Return the [X, Y] coordinate for the center point of the cell that contains the specified text.  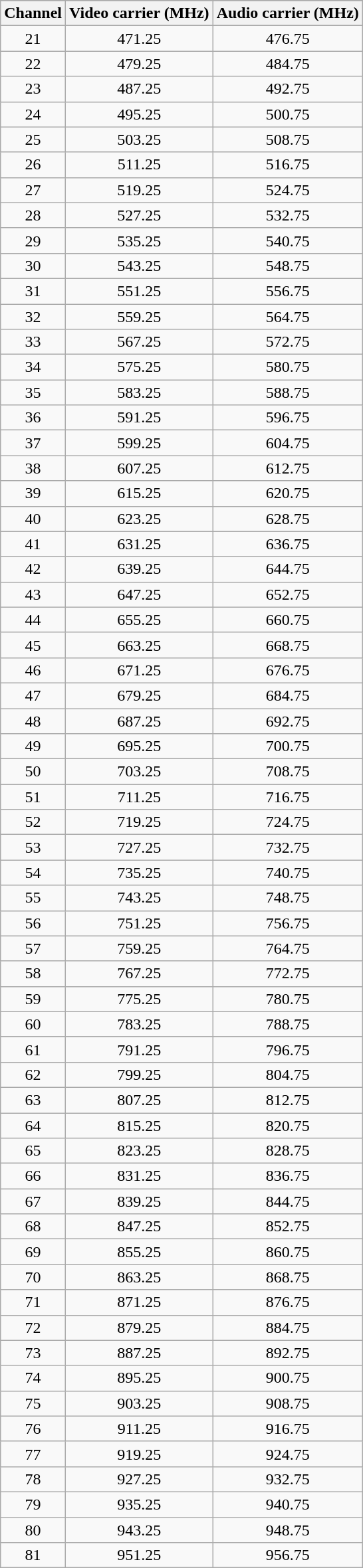
860.75 [287, 1252]
916.75 [287, 1429]
75 [33, 1403]
43 [33, 594]
612.75 [287, 468]
58 [33, 974]
759.25 [140, 948]
47 [33, 695]
788.75 [287, 1024]
735.25 [140, 873]
41 [33, 544]
927.25 [140, 1479]
631.25 [140, 544]
623.25 [140, 519]
663.25 [140, 645]
35 [33, 392]
852.75 [287, 1227]
61 [33, 1049]
476.75 [287, 39]
524.75 [287, 190]
935.25 [140, 1504]
77 [33, 1454]
70 [33, 1277]
548.75 [287, 266]
484.75 [287, 64]
24 [33, 114]
599.25 [140, 443]
900.75 [287, 1378]
556.75 [287, 291]
719.25 [140, 822]
21 [33, 39]
655.25 [140, 620]
727.25 [140, 847]
863.25 [140, 1277]
751.25 [140, 923]
54 [33, 873]
65 [33, 1151]
956.75 [287, 1555]
471.25 [140, 39]
812.75 [287, 1100]
57 [33, 948]
46 [33, 670]
68 [33, 1227]
836.75 [287, 1176]
764.75 [287, 948]
943.25 [140, 1529]
40 [33, 519]
33 [33, 342]
Video carrier (MHz) [140, 13]
508.75 [287, 139]
879.25 [140, 1328]
868.75 [287, 1277]
855.25 [140, 1252]
807.25 [140, 1100]
887.25 [140, 1353]
716.75 [287, 797]
756.75 [287, 923]
924.75 [287, 1454]
679.25 [140, 695]
49 [33, 746]
620.75 [287, 493]
503.25 [140, 139]
28 [33, 215]
911.25 [140, 1429]
479.25 [140, 64]
23 [33, 89]
767.25 [140, 974]
588.75 [287, 392]
52 [33, 822]
63 [33, 1100]
36 [33, 418]
823.25 [140, 1151]
748.75 [287, 898]
692.75 [287, 721]
652.75 [287, 594]
572.75 [287, 342]
596.75 [287, 418]
903.25 [140, 1403]
511.25 [140, 165]
540.75 [287, 240]
Channel [33, 13]
80 [33, 1529]
532.75 [287, 215]
700.75 [287, 746]
67 [33, 1201]
30 [33, 266]
908.75 [287, 1403]
775.25 [140, 999]
607.25 [140, 468]
495.25 [140, 114]
50 [33, 772]
69 [33, 1252]
591.25 [140, 418]
684.75 [287, 695]
647.25 [140, 594]
26 [33, 165]
895.25 [140, 1378]
500.75 [287, 114]
564.75 [287, 317]
740.75 [287, 873]
27 [33, 190]
847.25 [140, 1227]
636.75 [287, 544]
42 [33, 569]
55 [33, 898]
71 [33, 1302]
31 [33, 291]
724.75 [287, 822]
519.25 [140, 190]
732.75 [287, 847]
48 [33, 721]
604.75 [287, 443]
919.25 [140, 1454]
892.75 [287, 1353]
59 [33, 999]
Audio carrier (MHz) [287, 13]
815.25 [140, 1126]
615.25 [140, 493]
796.75 [287, 1049]
51 [33, 797]
487.25 [140, 89]
559.25 [140, 317]
676.75 [287, 670]
820.75 [287, 1126]
940.75 [287, 1504]
62 [33, 1075]
884.75 [287, 1328]
708.75 [287, 772]
695.25 [140, 746]
660.75 [287, 620]
828.75 [287, 1151]
527.25 [140, 215]
44 [33, 620]
76 [33, 1429]
60 [33, 1024]
45 [33, 645]
29 [33, 240]
32 [33, 317]
791.25 [140, 1049]
79 [33, 1504]
72 [33, 1328]
38 [33, 468]
39 [33, 493]
743.25 [140, 898]
799.25 [140, 1075]
948.75 [287, 1529]
951.25 [140, 1555]
668.75 [287, 645]
535.25 [140, 240]
780.75 [287, 999]
671.25 [140, 670]
844.75 [287, 1201]
73 [33, 1353]
839.25 [140, 1201]
64 [33, 1126]
22 [33, 64]
575.25 [140, 367]
66 [33, 1176]
711.25 [140, 797]
543.25 [140, 266]
25 [33, 139]
53 [33, 847]
876.75 [287, 1302]
78 [33, 1479]
551.25 [140, 291]
871.25 [140, 1302]
639.25 [140, 569]
932.75 [287, 1479]
567.25 [140, 342]
583.25 [140, 392]
56 [33, 923]
74 [33, 1378]
644.75 [287, 569]
831.25 [140, 1176]
580.75 [287, 367]
703.25 [140, 772]
772.75 [287, 974]
37 [33, 443]
516.75 [287, 165]
783.25 [140, 1024]
34 [33, 367]
804.75 [287, 1075]
492.75 [287, 89]
628.75 [287, 519]
687.25 [140, 721]
81 [33, 1555]
